Detect which cell encompasses the target text, then output its [X, Y] center coordinate. 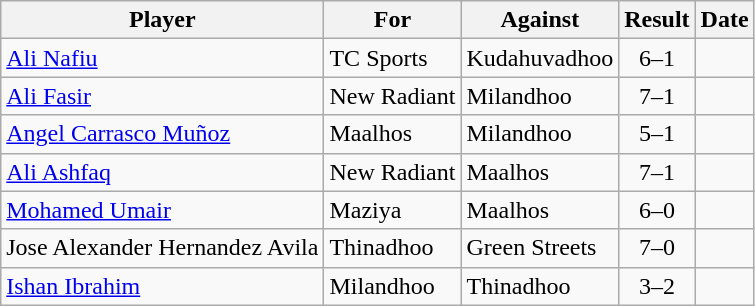
Result [657, 20]
Ali Nafiu [162, 58]
Date [724, 20]
TC Sports [392, 58]
6–0 [657, 210]
3–2 [657, 286]
6–1 [657, 58]
Ali Ashfaq [162, 172]
Angel Carrasco Muñoz [162, 134]
5–1 [657, 134]
Green Streets [540, 248]
Mohamed Umair [162, 210]
Against [540, 20]
Ishan Ibrahim [162, 286]
Jose Alexander Hernandez Avila [162, 248]
Player [162, 20]
Kudahuvadhoo [540, 58]
Ali Fasir [162, 96]
For [392, 20]
7–0 [657, 248]
Maziya [392, 210]
